Determine the [X, Y] coordinate at the center of the cell enclosing the given text.  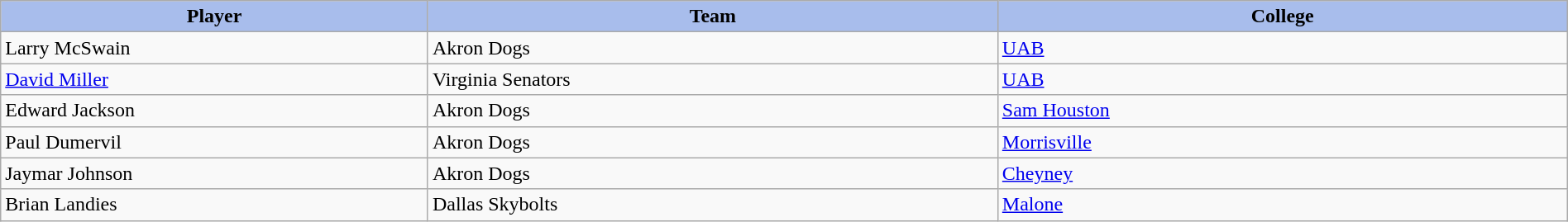
Paul Dumervil [215, 142]
Brian Landies [215, 205]
Edward Jackson [215, 111]
Malone [1282, 205]
Virginia Senators [713, 79]
College [1282, 17]
Cheyney [1282, 173]
Player [215, 17]
Morrisville [1282, 142]
Sam Houston [1282, 111]
Team [713, 17]
David Miller [215, 79]
Jaymar Johnson [215, 173]
Larry McSwain [215, 48]
Dallas Skybolts [713, 205]
